For the text-containing cell, return its midpoint in (X, Y) coordinate format. 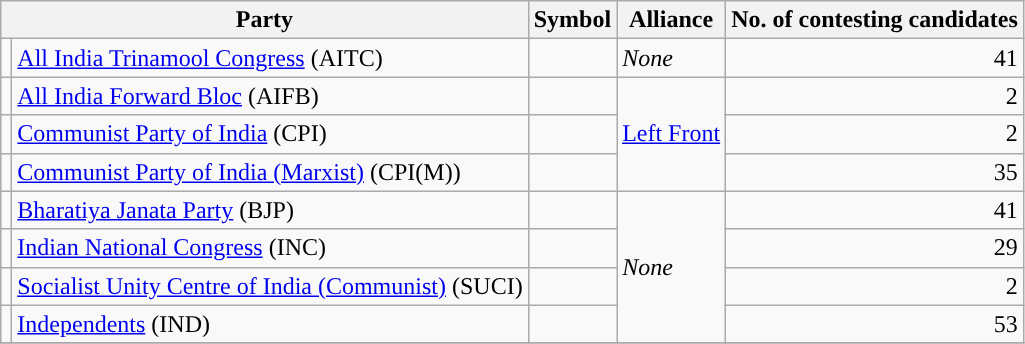
Alliance (672, 20)
All India Trinamool Congress (AITC) (270, 58)
Indian National Congress (INC) (270, 248)
Bharatiya Janata Party (BJP) (270, 210)
Symbol (572, 20)
Communist Party of India (Marxist) (CPI(M)) (270, 172)
29 (875, 248)
53 (875, 324)
35 (875, 172)
All India Forward Bloc (AIFB) (270, 96)
Socialist Unity Centre of India (Communist) (SUCI) (270, 286)
No. of contesting candidates (875, 20)
Communist Party of India (CPI) (270, 134)
Party (264, 20)
Independents (IND) (270, 324)
Left Front (672, 134)
